From the cell containing the given text, extract its center point as (X, Y) coordinate. 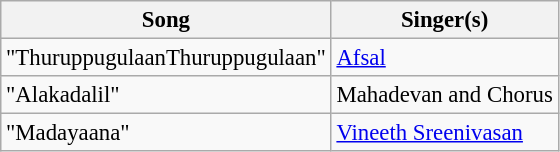
Song (166, 20)
"ThuruppugulaanThuruppugulaan" (166, 58)
Vineeth Sreenivasan (444, 133)
Mahadevan and Chorus (444, 95)
Afsal (444, 58)
"Alakadalil" (166, 95)
"Madayaana" (166, 133)
Singer(s) (444, 20)
